Identify which cell holds the provided text, then report its (X, Y) central coordinate. 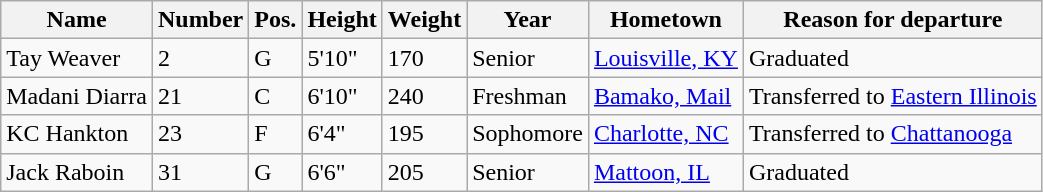
Freshman (528, 96)
205 (424, 172)
6'10" (342, 96)
31 (200, 172)
Charlotte, NC (666, 134)
23 (200, 134)
Madani Diarra (77, 96)
Bamako, Mail (666, 96)
Transferred to Chattanooga (892, 134)
Sophomore (528, 134)
Mattoon, IL (666, 172)
Pos. (276, 20)
F (276, 134)
Louisville, KY (666, 58)
5'10" (342, 58)
Hometown (666, 20)
195 (424, 134)
Name (77, 20)
C (276, 96)
KC Hankton (77, 134)
Number (200, 20)
6'4" (342, 134)
Tay Weaver (77, 58)
21 (200, 96)
Reason for departure (892, 20)
Jack Raboin (77, 172)
Transferred to Eastern Illinois (892, 96)
240 (424, 96)
Year (528, 20)
Weight (424, 20)
2 (200, 58)
Height (342, 20)
6'6" (342, 172)
170 (424, 58)
